Find where the given text appears and provide that cell's center as [x, y] coordinate. 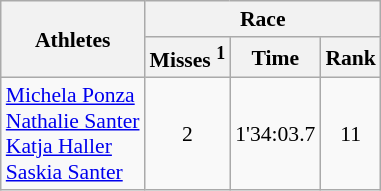
Misses 1 [188, 58]
2 [188, 134]
Time [275, 58]
Rank [350, 58]
Michela PonzaNathalie SanterKatja HallerSaskia Santer [73, 134]
Athletes [73, 40]
Race [263, 19]
11 [350, 134]
1'34:03.7 [275, 134]
